Search for the cell housing the specified text and yield its [x, y] center coordinate. 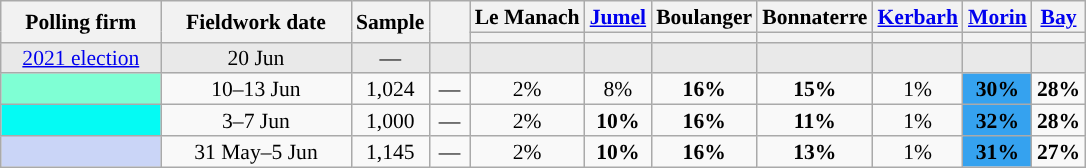
31% [998, 152]
32% [998, 120]
Bay [1058, 16]
Polling firm [81, 22]
Morin [998, 16]
1,145 [390, 152]
1,024 [390, 90]
Fieldwork date [256, 22]
10–13 Jun [256, 90]
3–7 Jun [256, 120]
Le Manach [528, 16]
20 Jun [256, 58]
Bonnaterre [814, 16]
2021 election [81, 58]
8% [618, 90]
31 May–5 Jun [256, 152]
27% [1058, 152]
13% [814, 152]
1,000 [390, 120]
Kerbarh [917, 16]
11% [814, 120]
Jumel [618, 16]
Sample [390, 22]
Boulanger [704, 16]
15% [814, 90]
30% [998, 90]
